Search for the cell housing the specified text and yield its (X, Y) center coordinate. 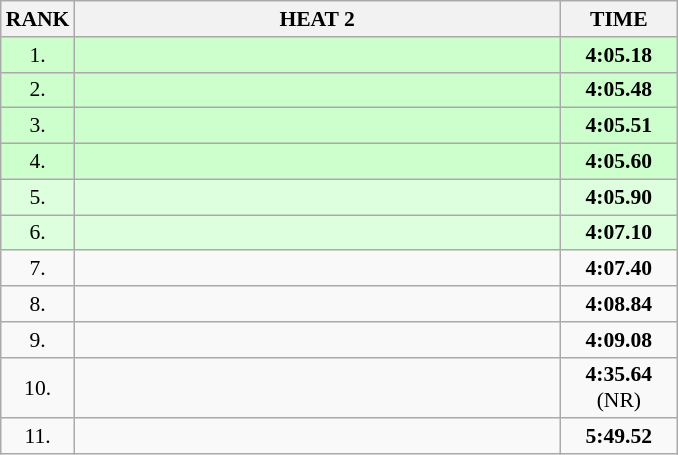
4:05.18 (619, 55)
8. (38, 304)
TIME (619, 19)
10. (38, 388)
4:05.90 (619, 197)
4:07.10 (619, 233)
4:08.84 (619, 304)
4:05.51 (619, 126)
1. (38, 55)
11. (38, 437)
4. (38, 162)
4:35.64 (NR) (619, 388)
4:05.48 (619, 90)
RANK (38, 19)
4:05.60 (619, 162)
3. (38, 126)
6. (38, 233)
5. (38, 197)
2. (38, 90)
HEAT 2 (316, 19)
5:49.52 (619, 437)
9. (38, 340)
7. (38, 269)
4:09.08 (619, 340)
4:07.40 (619, 269)
